Detect which cell encompasses the target text, then output its (x, y) center coordinate. 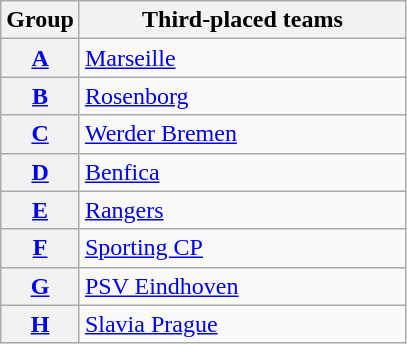
Sporting CP (242, 248)
Rosenborg (242, 96)
F (40, 248)
A (40, 58)
E (40, 210)
Werder Bremen (242, 134)
Rangers (242, 210)
B (40, 96)
PSV Eindhoven (242, 286)
Slavia Prague (242, 324)
D (40, 172)
C (40, 134)
H (40, 324)
Third-placed teams (242, 20)
Benfica (242, 172)
Group (40, 20)
G (40, 286)
Marseille (242, 58)
